Search for the cell housing the specified text and yield its [X, Y] center coordinate. 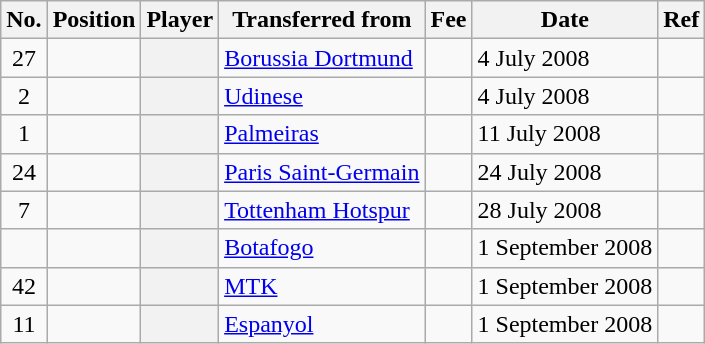
2 [24, 96]
Udinese [322, 96]
11 [24, 324]
24 [24, 172]
27 [24, 58]
Player [180, 20]
Borussia Dortmund [322, 58]
MTK [322, 286]
Position [94, 20]
Botafogo [322, 248]
1 [24, 134]
Espanyol [322, 324]
Fee [448, 20]
28 July 2008 [565, 210]
Date [565, 20]
Transferred from [322, 20]
24 July 2008 [565, 172]
No. [24, 20]
Palmeiras [322, 134]
Ref [682, 20]
Paris Saint-Germain [322, 172]
11 July 2008 [565, 134]
7 [24, 210]
42 [24, 286]
Tottenham Hotspur [322, 210]
